Find where the given text appears and provide that cell's center as [x, y] coordinate. 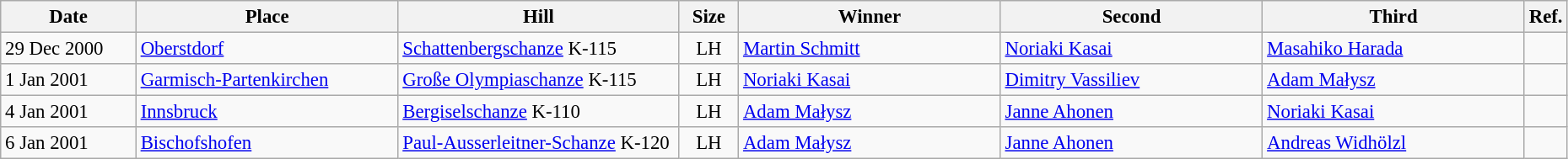
Bischofshofen [267, 143]
Hill [538, 17]
Schattenbergschanze K-115 [538, 49]
Andreas Widhölzl [1393, 143]
Winner [870, 17]
Size [709, 17]
Innsbruck [267, 112]
29 Dec 2000 [69, 49]
Second [1132, 17]
Große Olympiaschanze K-115 [538, 80]
Third [1393, 17]
Bergiselschanze K-110 [538, 112]
Paul-Ausserleitner-Schanze K-120 [538, 143]
Dimitry Vassiliev [1132, 80]
Ref. [1545, 17]
Place [267, 17]
Date [69, 17]
6 Jan 2001 [69, 143]
Masahiko Harada [1393, 49]
Martin Schmitt [870, 49]
1 Jan 2001 [69, 80]
Oberstdorf [267, 49]
4 Jan 2001 [69, 112]
Garmisch-Partenkirchen [267, 80]
